Return the [X, Y] coordinate for the center point of the cell that contains the specified text.  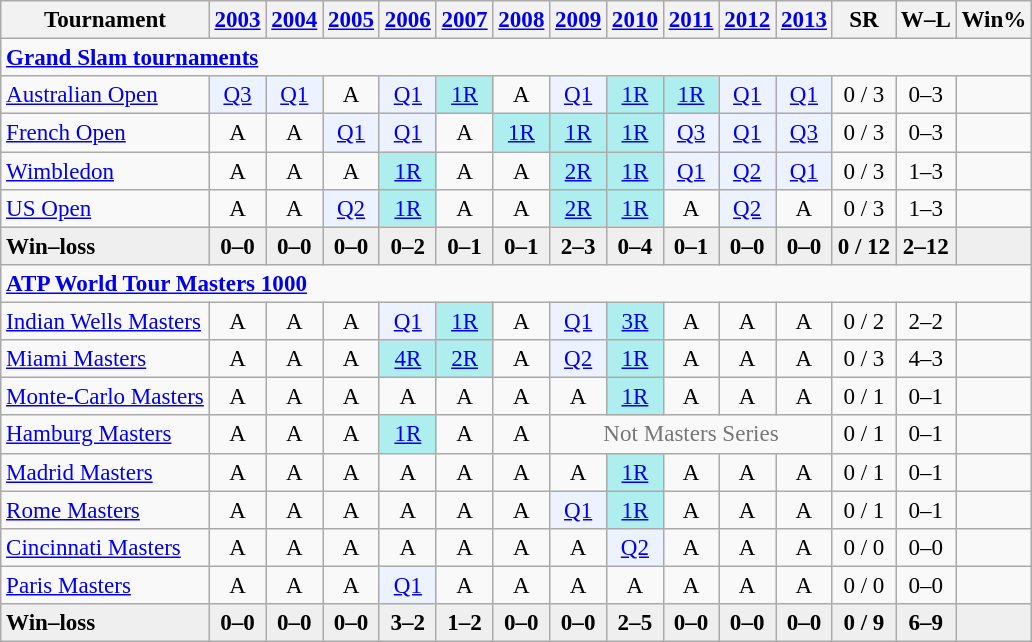
Paris Masters [105, 585]
Hamburg Masters [105, 435]
2007 [464, 20]
0–2 [408, 246]
4R [408, 359]
2008 [522, 20]
US Open [105, 209]
3R [636, 322]
0–4 [636, 246]
2–2 [926, 322]
SR [864, 20]
Monte-Carlo Masters [105, 397]
Win% [994, 20]
6–9 [926, 623]
Cincinnati Masters [105, 548]
Miami Masters [105, 359]
Madrid Masters [105, 472]
Tournament [105, 20]
2–3 [578, 246]
2005 [352, 20]
0 / 2 [864, 322]
2013 [804, 20]
0 / 12 [864, 246]
2011 [691, 20]
Indian Wells Masters [105, 322]
4–3 [926, 359]
3–2 [408, 623]
Wimbledon [105, 171]
Grand Slam tournaments [516, 58]
2–5 [636, 623]
Rome Masters [105, 510]
1–2 [464, 623]
2006 [408, 20]
ATP World Tour Masters 1000 [516, 284]
2009 [578, 20]
2004 [294, 20]
0 / 9 [864, 623]
2010 [636, 20]
French Open [105, 133]
W–L [926, 20]
Not Masters Series [692, 435]
2–12 [926, 246]
2012 [748, 20]
2003 [238, 20]
Australian Open [105, 95]
